Output the [x, y] coordinate of the center of the cell containing the given text.  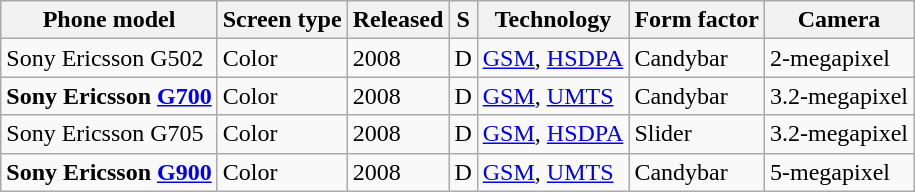
Technology [553, 20]
Camera [840, 20]
Sony Ericsson G700 [109, 96]
Screen type [282, 20]
Phone model [109, 20]
Sony Ericsson G900 [109, 172]
2-megapixel [840, 58]
Sony Ericsson G502 [109, 58]
Slider [697, 134]
S [463, 20]
Sony Ericsson G705 [109, 134]
Form factor [697, 20]
5-megapixel [840, 172]
Released [398, 20]
